From the cell containing the given text, extract its center point as (x, y) coordinate. 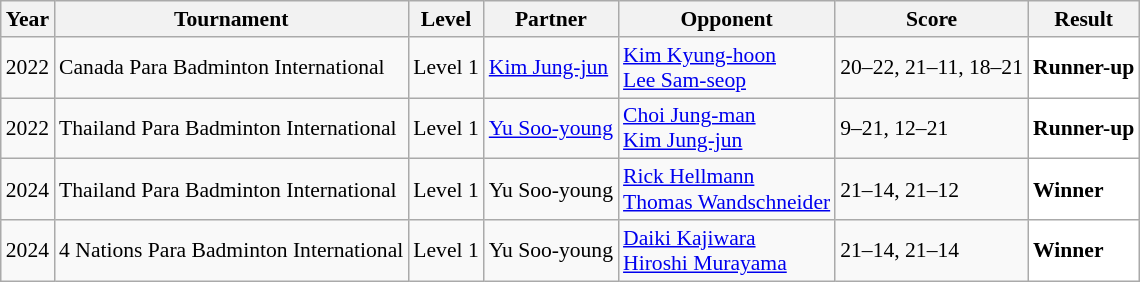
Tournament (231, 19)
Kim Kyung-hoon Lee Sam-seop (726, 68)
9–21, 12–21 (932, 128)
Choi Jung-man Kim Jung-jun (726, 128)
Canada Para Badminton International (231, 68)
Rick Hellmann Thomas Wandschneider (726, 190)
Kim Jung-jun (551, 68)
21–14, 21–14 (932, 250)
Result (1084, 19)
21–14, 21–12 (932, 190)
Level (446, 19)
Year (28, 19)
4 Nations Para Badminton International (231, 250)
Daiki Kajiwara Hiroshi Murayama (726, 250)
Opponent (726, 19)
Partner (551, 19)
Score (932, 19)
20–22, 21–11, 18–21 (932, 68)
